Find where the given text appears and provide that cell's center as [x, y] coordinate. 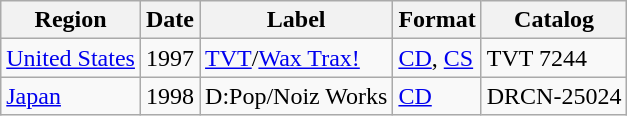
Label [296, 20]
TVT/Wax Trax! [296, 58]
CD, CS [437, 58]
United States [71, 58]
D:Pop/Noiz Works [296, 96]
1998 [170, 96]
Japan [71, 96]
Region [71, 20]
DRCN-25024 [554, 96]
1997 [170, 58]
Format [437, 20]
Date [170, 20]
TVT 7244 [554, 58]
CD [437, 96]
Catalog [554, 20]
